Search for the cell housing the specified text and yield its [x, y] center coordinate. 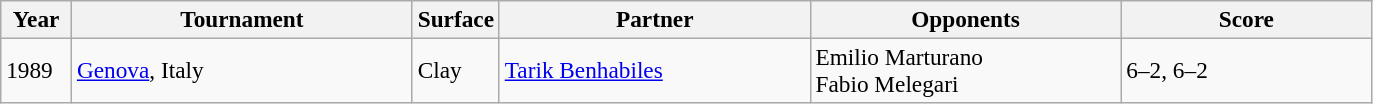
Emilio Marturano Fabio Melegari [966, 70]
Opponents [966, 19]
Score [1246, 19]
Surface [456, 19]
Tarik Benhabiles [654, 70]
Partner [654, 19]
1989 [36, 70]
Genova, Italy [242, 70]
6–2, 6–2 [1246, 70]
Tournament [242, 19]
Year [36, 19]
Clay [456, 70]
